Return the (x, y) coordinate for the center point of the cell that contains the specified text.  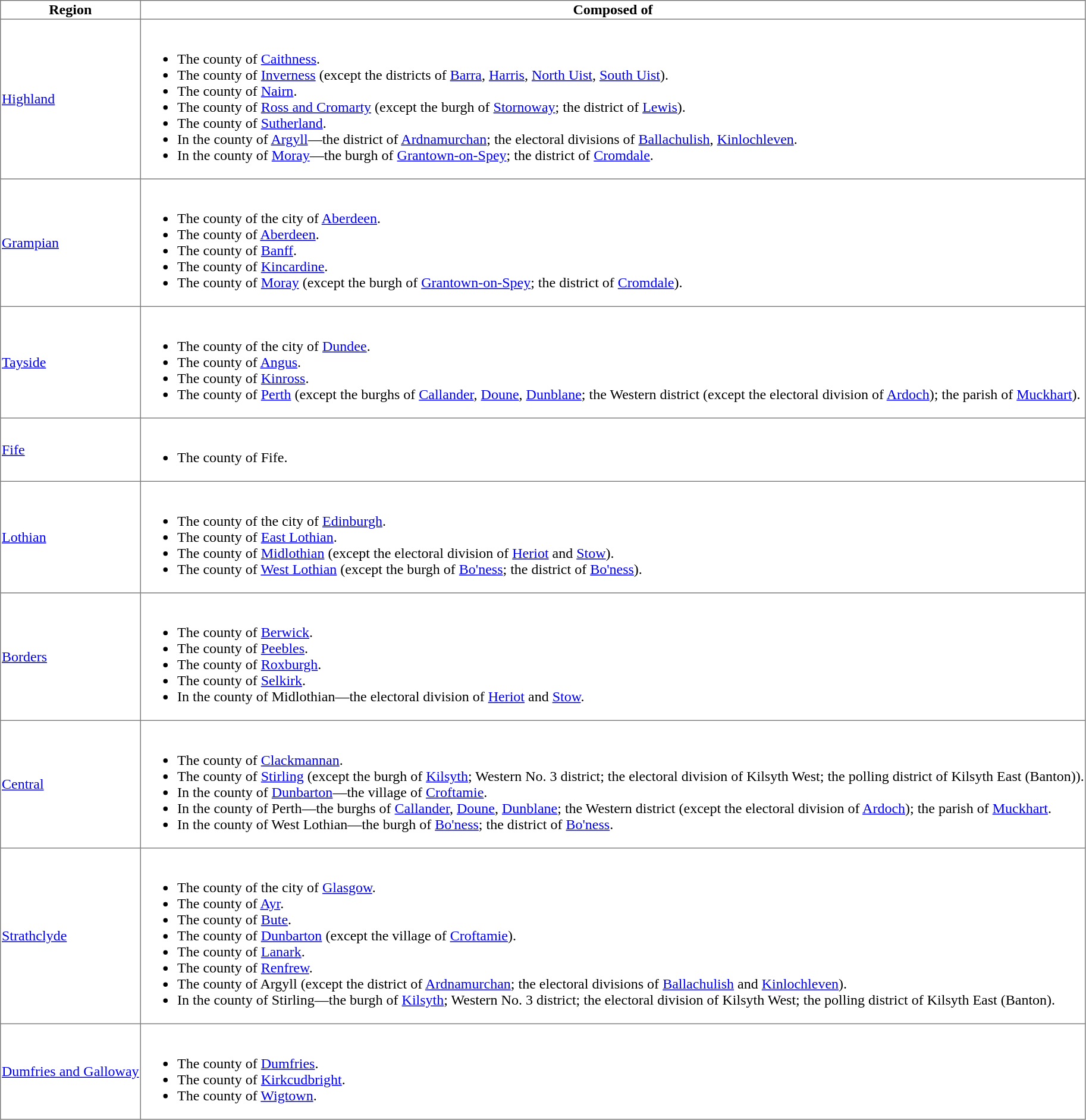
The county of Dumfries.The county of Kirkcudbright.The county of Wigtown. (613, 1071)
Composed of (613, 10)
Lothian (70, 537)
Grampian (70, 243)
The county of Fife. (613, 450)
Borders (70, 657)
Dumfries and Galloway (70, 1071)
Region (70, 10)
Strathclyde (70, 936)
Central (70, 784)
Highland (70, 99)
Tayside (70, 362)
Fife (70, 450)
